Identify which cell holds the provided text, then report its [X, Y] central coordinate. 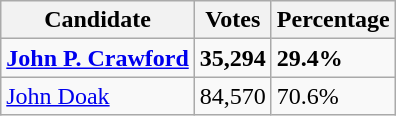
84,570 [232, 96]
John Doak [98, 96]
29.4% [333, 58]
John P. Crawford [98, 58]
35,294 [232, 58]
70.6% [333, 96]
Votes [232, 20]
Percentage [333, 20]
Candidate [98, 20]
